Detect which cell encompasses the target text, then output its (X, Y) center coordinate. 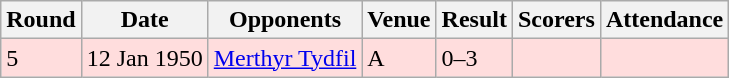
Result (474, 20)
Opponents (285, 20)
5 (41, 58)
Date (144, 20)
12 Jan 1950 (144, 58)
Merthyr Tydfil (285, 58)
0–3 (474, 58)
Scorers (556, 20)
Round (41, 20)
Venue (399, 20)
A (399, 58)
Attendance (664, 20)
